Provide the [x, y] coordinate of the cell's center where the given text is located.  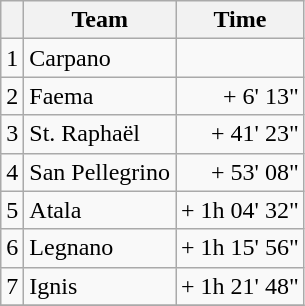
Time [240, 20]
Carpano [100, 58]
Faema [100, 96]
+ 53' 08" [240, 172]
7 [12, 286]
San Pellegrino [100, 172]
4 [12, 172]
3 [12, 134]
1 [12, 58]
Team [100, 20]
+ 1h 04' 32" [240, 210]
Atala [100, 210]
+ 41' 23" [240, 134]
St. Raphaël [100, 134]
+ 1h 21' 48" [240, 286]
5 [12, 210]
2 [12, 96]
Ignis [100, 286]
+ 1h 15' 56" [240, 248]
+ 6' 13" [240, 96]
6 [12, 248]
Legnano [100, 248]
